Capture the cell that displays the provided text and extract its (x, y) central coordinate. 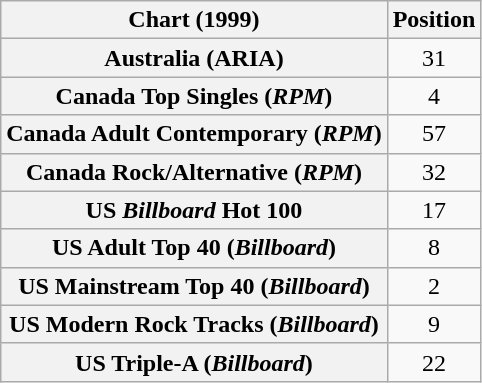
4 (434, 96)
9 (434, 324)
Canada Top Singles (RPM) (194, 96)
32 (434, 172)
Position (434, 20)
Australia (ARIA) (194, 58)
17 (434, 210)
22 (434, 362)
US Triple-A (Billboard) (194, 362)
Canada Adult Contemporary (RPM) (194, 134)
US Billboard Hot 100 (194, 210)
US Mainstream Top 40 (Billboard) (194, 286)
8 (434, 248)
Chart (1999) (194, 20)
57 (434, 134)
2 (434, 286)
US Modern Rock Tracks (Billboard) (194, 324)
US Adult Top 40 (Billboard) (194, 248)
Canada Rock/Alternative (RPM) (194, 172)
31 (434, 58)
